Search for the cell housing the specified text and yield its (x, y) center coordinate. 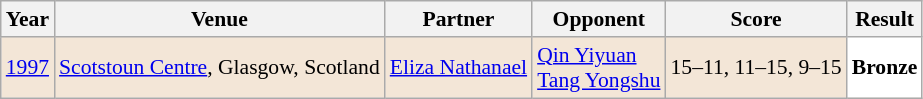
Result (885, 19)
Venue (220, 19)
15–11, 11–15, 9–15 (756, 68)
Partner (458, 19)
Opponent (598, 19)
Year (28, 19)
Qin Yiyuan Tang Yongshu (598, 68)
1997 (28, 68)
Scotstoun Centre, Glasgow, Scotland (220, 68)
Bronze (885, 68)
Score (756, 19)
Eliza Nathanael (458, 68)
